Extract the [X, Y] coordinate from the center of the cell holding the provided text.  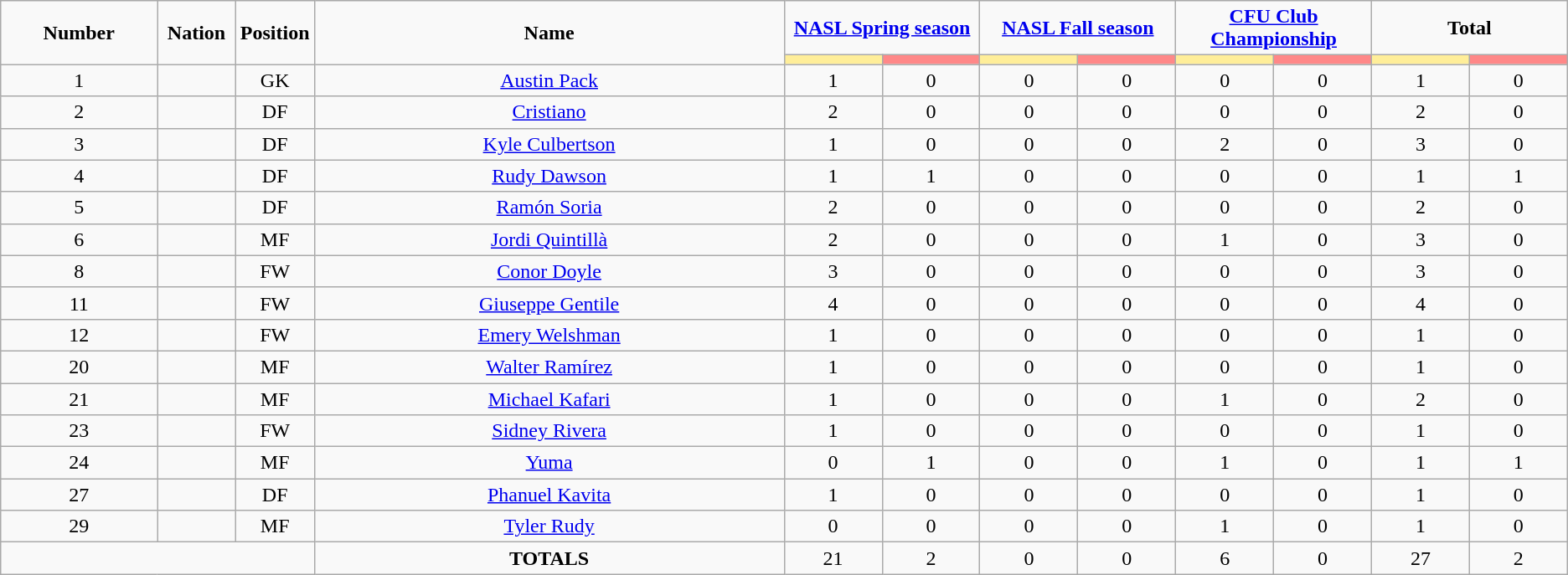
Tyler Rudy [549, 526]
24 [79, 463]
Position [275, 33]
Emery Welshman [549, 335]
Giuseppe Gentile [549, 303]
29 [79, 526]
GK [275, 80]
11 [79, 303]
23 [79, 431]
Conor Doyle [549, 271]
Name [549, 33]
Total [1469, 28]
NASL Spring season [882, 28]
Number [79, 33]
TOTALS [549, 558]
Walter Ramírez [549, 367]
Nation [197, 33]
Ramón Soria [549, 208]
Sidney Rivera [549, 431]
CFU Club Championship [1274, 28]
NASL Fall season [1078, 28]
Jordi Quintillà [549, 239]
Yuma [549, 463]
Cristiano [549, 112]
8 [79, 271]
5 [79, 208]
Austin Pack [549, 80]
Michael Kafari [549, 399]
Phanuel Kavita [549, 495]
Rudy Dawson [549, 176]
12 [79, 335]
Kyle Culbertson [549, 144]
20 [79, 367]
